Pinpoint the cell where the given text exists, returning its [X, Y] midpoint coordinate. 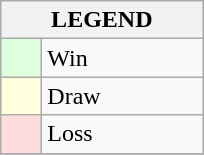
LEGEND [102, 20]
Draw [122, 96]
Loss [122, 134]
Win [122, 58]
